Capture the cell that displays the provided text and extract its (X, Y) central coordinate. 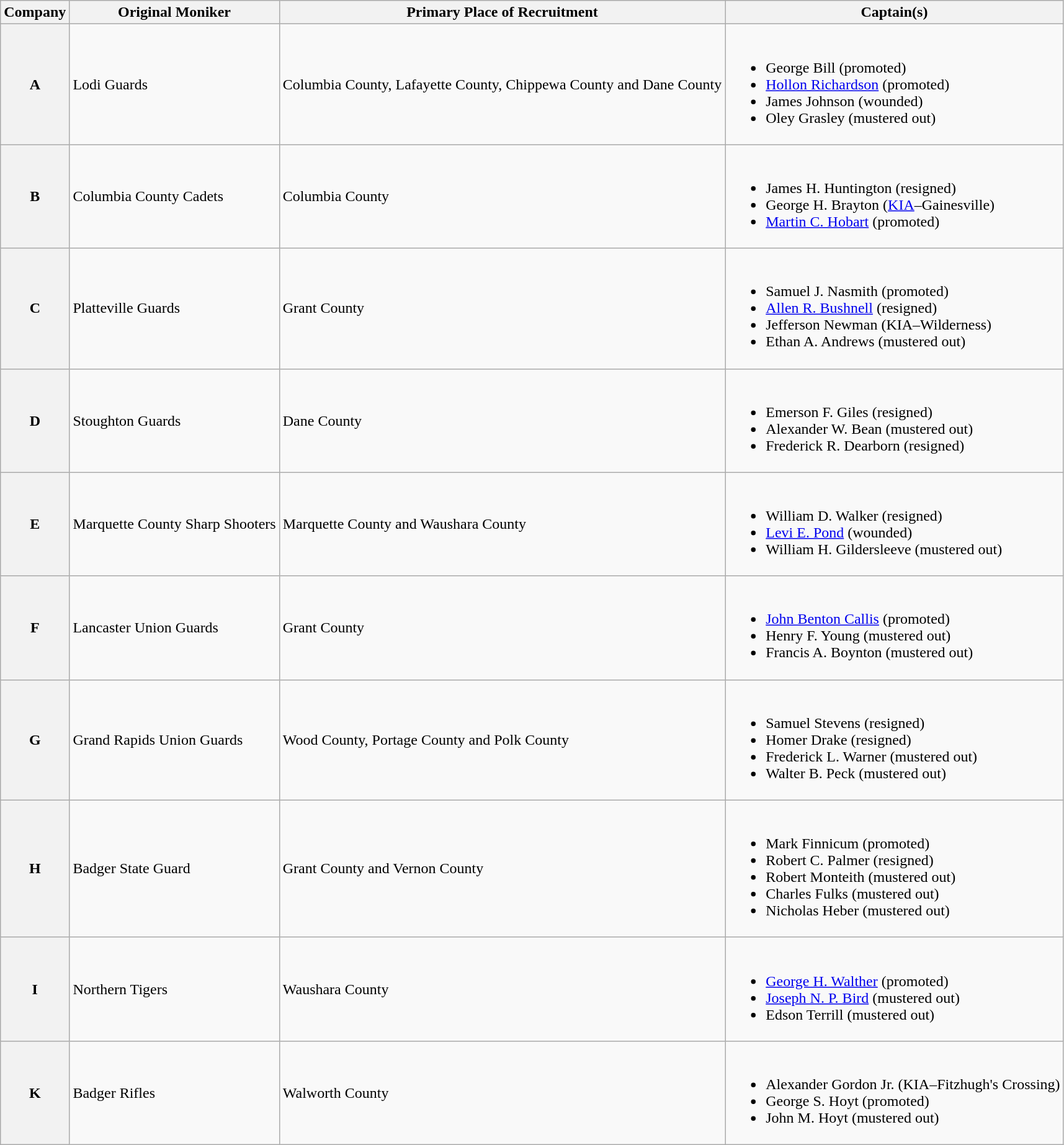
Badger Rifles (174, 1092)
Columbia County (503, 196)
Captain(s) (895, 12)
George H. Walther (promoted)Joseph N. P. Bird (mustered out)Edson Terrill (mustered out) (895, 989)
Company (35, 12)
Original Moniker (174, 12)
Samuel J. Nasmith (promoted)Allen R. Bushnell (resigned)Jefferson Newman (KIA–Wilderness)Ethan A. Andrews (mustered out) (895, 308)
George Bill (promoted)Hollon Richardson (promoted)James Johnson (wounded)Oley Grasley (mustered out) (895, 84)
Alexander Gordon Jr. (KIA–Fitzhugh's Crossing)George S. Hoyt (promoted)John M. Hoyt (mustered out) (895, 1092)
D (35, 421)
B (35, 196)
Grand Rapids Union Guards (174, 740)
Columbia County, Lafayette County, Chippewa County and Dane County (503, 84)
Stoughton Guards (174, 421)
James H. Huntington (resigned)George H. Brayton (KIA–Gainesville)Martin C. Hobart (promoted) (895, 196)
E (35, 524)
C (35, 308)
Lodi Guards (174, 84)
Walworth County (503, 1092)
Waushara County (503, 989)
William D. Walker (resigned)Levi E. Pond (wounded)William H. Gildersleeve (mustered out) (895, 524)
I (35, 989)
Platteville Guards (174, 308)
Marquette County and Waushara County (503, 524)
John Benton Callis (promoted)Henry F. Young (mustered out)Francis A. Boynton (mustered out) (895, 628)
F (35, 628)
Emerson F. Giles (resigned)Alexander W. Bean (mustered out)Frederick R. Dearborn (resigned) (895, 421)
K (35, 1092)
Wood County, Portage County and Polk County (503, 740)
Columbia County Cadets (174, 196)
Samuel Stevens (resigned)Homer Drake (resigned)Frederick L. Warner (mustered out)Walter B. Peck (mustered out) (895, 740)
G (35, 740)
Mark Finnicum (promoted)Robert C. Palmer (resigned)Robert Monteith (mustered out)Charles Fulks (mustered out)Nicholas Heber (mustered out) (895, 869)
Northern Tigers (174, 989)
A (35, 84)
Marquette County Sharp Shooters (174, 524)
Badger State Guard (174, 869)
Lancaster Union Guards (174, 628)
Primary Place of Recruitment (503, 12)
H (35, 869)
Grant County and Vernon County (503, 869)
Dane County (503, 421)
